Capture the cell that displays the provided text and extract its (x, y) central coordinate. 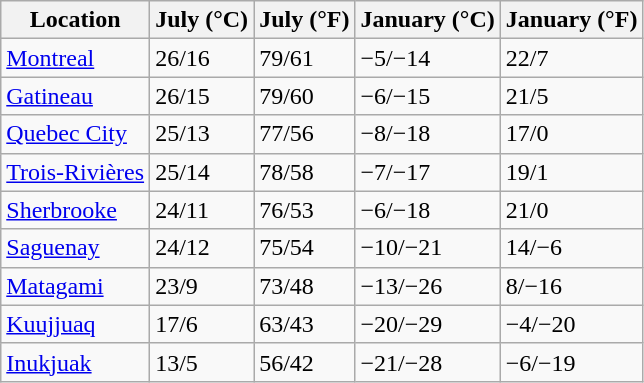
−13/−26 (428, 286)
22/7 (572, 58)
−10/−21 (428, 248)
July (°C) (202, 20)
January (°C) (428, 20)
24/12 (202, 248)
Sherbrooke (76, 210)
January (°F) (572, 20)
−7/−17 (428, 172)
13/5 (202, 362)
Gatineau (76, 96)
Inukjuak (76, 362)
25/13 (202, 134)
Location (76, 20)
−21/−28 (428, 362)
July (°F) (304, 20)
−6/−18 (428, 210)
23/9 (202, 286)
−6/−15 (428, 96)
−5/−14 (428, 58)
73/48 (304, 286)
17/0 (572, 134)
17/6 (202, 324)
75/54 (304, 248)
−8/−18 (428, 134)
26/16 (202, 58)
63/43 (304, 324)
Trois-Rivières (76, 172)
26/15 (202, 96)
78/58 (304, 172)
21/5 (572, 96)
Saguenay (76, 248)
Kuujjuaq (76, 324)
56/42 (304, 362)
21/0 (572, 210)
25/14 (202, 172)
−6/−19 (572, 362)
−4/−20 (572, 324)
−20/−29 (428, 324)
Matagami (76, 286)
14/−6 (572, 248)
Montreal (76, 58)
79/60 (304, 96)
Quebec City (76, 134)
19/1 (572, 172)
77/56 (304, 134)
76/53 (304, 210)
8/−16 (572, 286)
79/61 (304, 58)
24/11 (202, 210)
